Capture the cell that displays the provided text and extract its (X, Y) central coordinate. 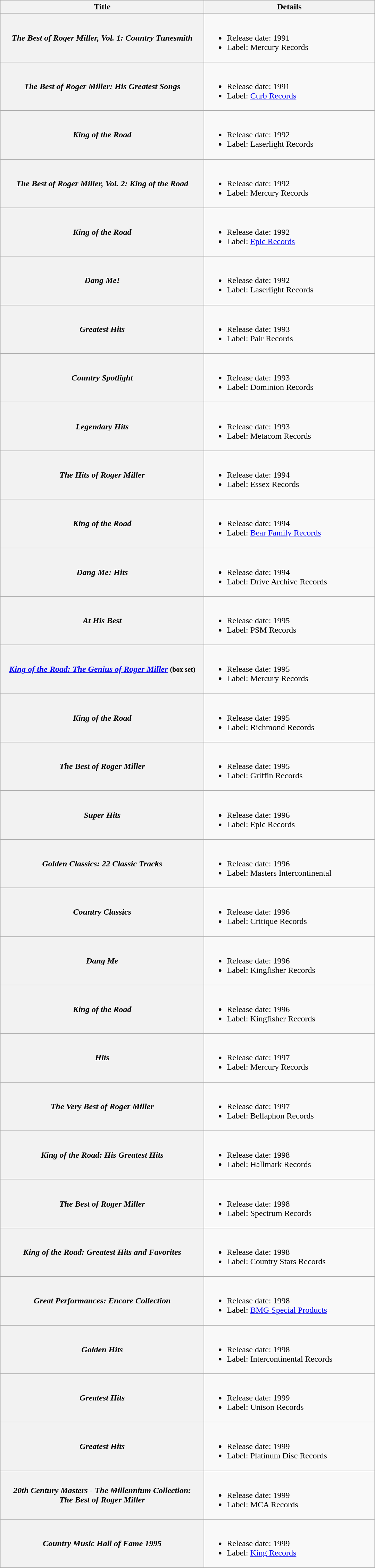
Release date: 1998Label: Spectrum Records (290, 1203)
Super Hits (102, 815)
Release date: 1999Label: Unison Records (290, 1398)
Release date: 1999Label: King Records (290, 1544)
Release date: 1995Label: PSM Records (290, 621)
King of the Road: The Genius of Roger Miller (box set) (102, 669)
Dang Me: Hits (102, 572)
Release date: 1999Label: Platinum Disc Records (290, 1447)
Country Music Hall of Fame 1995 (102, 1544)
Release date: 1998Label: Hallmark Records (290, 1155)
The Best of Roger Miller, Vol. 1: Country Tunesmith (102, 38)
Golden Classics: 22 Classic Tracks (102, 864)
Country Spotlight (102, 378)
Release date: 1994Label: Essex Records (290, 475)
Release date: 1998Label: Country Stars Records (290, 1252)
Release date: 1991Label: Mercury Records (290, 38)
Hits (102, 1058)
The Best of Roger Miller, Vol. 2: King of the Road (102, 183)
Title (102, 7)
Release date: 1992Label: Mercury Records (290, 183)
Legendary Hits (102, 426)
Release date: 1996Label: Critique Records (290, 912)
Release date: 1992Label: Epic Records (290, 232)
Dang Me! (102, 281)
Release date: 1997Label: Bellaphon Records (290, 1106)
Details (290, 7)
Release date: 1994Label: Bear Family Records (290, 523)
Release date: 1996Label: Masters Intercontinental (290, 864)
20th Century Masters - The Millennium Collection:The Best of Roger Miller (102, 1495)
Release date: 1997Label: Mercury Records (290, 1058)
Release date: 1998Label: Intercontinental Records (290, 1349)
Release date: 1995Label: Mercury Records (290, 669)
Release date: 1993Label: Pair Records (290, 329)
Release date: 1991Label: Curb Records (290, 86)
Release date: 1998Label: BMG Special Products (290, 1301)
Release date: 1999Label: MCA Records (290, 1495)
Dang Me (102, 961)
At His Best (102, 621)
Release date: 1993Label: Metacom Records (290, 426)
King of the Road: His Greatest Hits (102, 1155)
The Best of Roger Miller: His Greatest Songs (102, 86)
Release date: 1995Label: Richmond Records (290, 718)
Country Classics (102, 912)
Release date: 1996Label: Epic Records (290, 815)
Release date: 1993Label: Dominion Records (290, 378)
The Hits of Roger Miller (102, 475)
The Very Best of Roger Miller (102, 1106)
Release date: 1995Label: Griffin Records (290, 766)
King of the Road: Greatest Hits and Favorites (102, 1252)
Golden Hits (102, 1349)
Release date: 1994Label: Drive Archive Records (290, 572)
Great Performances: Encore Collection (102, 1301)
